From the cell containing the given text, extract its center point as [x, y] coordinate. 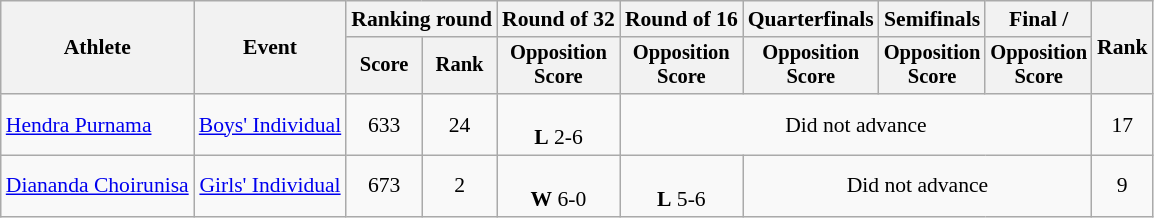
Round of 32 [558, 19]
Athlete [98, 48]
Hendra Purnama [98, 124]
2 [460, 186]
Final / [1038, 19]
Diananda Choirunisa [98, 186]
Round of 16 [682, 19]
673 [384, 186]
Girls' Individual [270, 186]
17 [1122, 124]
Quarterfinals [811, 19]
633 [384, 124]
L 2-6 [558, 124]
Ranking round [422, 19]
9 [1122, 186]
Score [384, 66]
Event [270, 48]
Boys' Individual [270, 124]
L 5-6 [682, 186]
W 6-0 [558, 186]
Semifinals [932, 19]
24 [460, 124]
